Determine the (X, Y) coordinate at the center of the cell enclosing the given text.  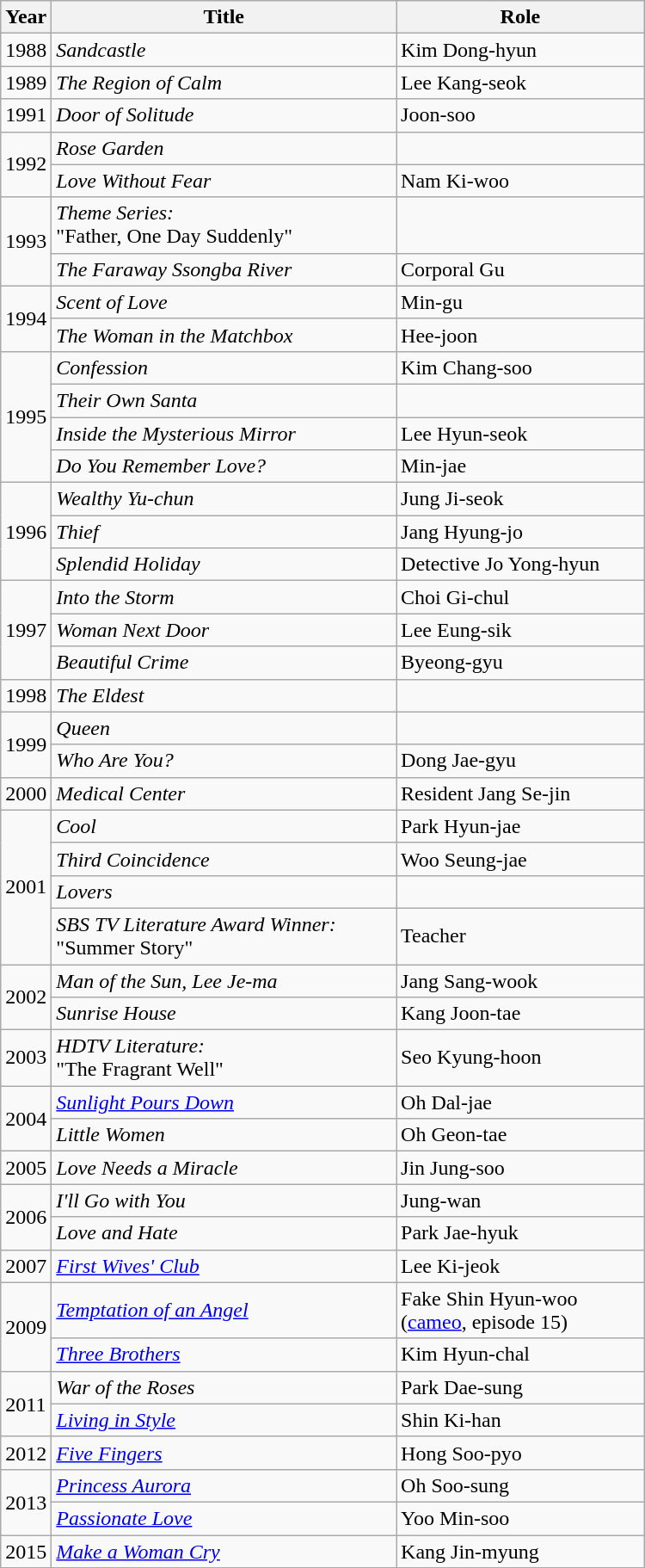
Temptation of an Angel (224, 1310)
1998 (26, 695)
Five Fingers (224, 1453)
Queen (224, 728)
2004 (26, 1119)
2011 (26, 1404)
1991 (26, 115)
Seo Kyung-hoon (521, 1059)
War of the Roses (224, 1387)
Lee Eung-sik (521, 630)
Kim Hyun-chal (521, 1355)
2002 (26, 997)
Door of Solitude (224, 115)
Make a Woman Cry (224, 1552)
2015 (26, 1552)
Wealthy Yu-chun (224, 499)
1992 (26, 164)
2006 (26, 1217)
The Faraway Ssongba River (224, 269)
First Wives' Club (224, 1266)
The Woman in the Matchbox (224, 335)
Love and Hate (224, 1233)
Lee Ki-jeok (521, 1266)
Jang Hyung-jo (521, 532)
1993 (26, 241)
Jung-wan (521, 1201)
2003 (26, 1059)
Sunlight Pours Down (224, 1102)
Rose Garden (224, 148)
I'll Go with You (224, 1201)
2005 (26, 1168)
Three Brothers (224, 1355)
Byeong-gyu (521, 663)
Detective Jo Yong-hyun (521, 565)
Title (224, 17)
Jung Ji-seok (521, 499)
Shin Ki-han (521, 1420)
1999 (26, 744)
Little Women (224, 1135)
Fake Shin Hyun-woo (cameo, episode 15) (521, 1310)
2009 (26, 1327)
Third Coincidence (224, 859)
1995 (26, 417)
Do You Remember Love? (224, 466)
Joon-soo (521, 115)
Lee Hyun-seok (521, 433)
Resident Jang Se-jin (521, 793)
Kang Joon-tae (521, 1014)
2001 (26, 886)
2000 (26, 793)
Beautiful Crime (224, 663)
Kang Jin-myung (521, 1552)
1996 (26, 532)
Living in Style (224, 1420)
Inside the Mysterious Mirror (224, 433)
Confession (224, 367)
2007 (26, 1266)
Sunrise House (224, 1014)
1988 (26, 50)
Dong Jae-gyu (521, 761)
Love Needs a Miracle (224, 1168)
2012 (26, 1453)
2013 (26, 1502)
Choi Gi-chul (521, 597)
Oh Dal-jae (521, 1102)
Into the Storm (224, 597)
SBS TV Literature Award Winner: "Summer Story" (224, 936)
The Eldest (224, 695)
Corporal Gu (521, 269)
Man of the Sun, Lee Je-ma (224, 980)
1989 (26, 83)
Park Hyun-jae (521, 826)
Year (26, 17)
Hong Soo-pyo (521, 1453)
Yoo Min-soo (521, 1518)
Park Dae-sung (521, 1387)
Role (521, 17)
Jin Jung-soo (521, 1168)
Medical Center (224, 793)
Thief (224, 532)
Min-jae (521, 466)
Scent of Love (224, 302)
Woman Next Door (224, 630)
1997 (26, 630)
1994 (26, 318)
Park Jae-hyuk (521, 1233)
The Region of Calm (224, 83)
Cool (224, 826)
Passionate Love (224, 1518)
Jang Sang-wook (521, 980)
Princess Aurora (224, 1485)
Lovers (224, 892)
Kim Dong-hyun (521, 50)
Sandcastle (224, 50)
Nam Ki-woo (521, 181)
Theme Series: "Father, One Day Suddenly" (224, 225)
Splendid Holiday (224, 565)
Min-gu (521, 302)
Their Own Santa (224, 400)
Woo Seung-jae (521, 859)
Love Without Fear (224, 181)
Oh Geon-tae (521, 1135)
Kim Chang-soo (521, 367)
HDTV Literature: "The Fragrant Well" (224, 1059)
Hee-joon (521, 335)
Who Are You? (224, 761)
Oh Soo-sung (521, 1485)
Teacher (521, 936)
Lee Kang-seok (521, 83)
